Identify which cell holds the provided text, then report its (x, y) central coordinate. 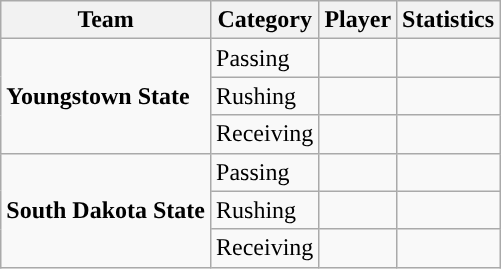
Youngstown State (106, 96)
Category (265, 20)
Statistics (448, 20)
Player (358, 20)
South Dakota State (106, 210)
Team (106, 20)
